Output the (x, y) coordinate of the center of the cell containing the given text.  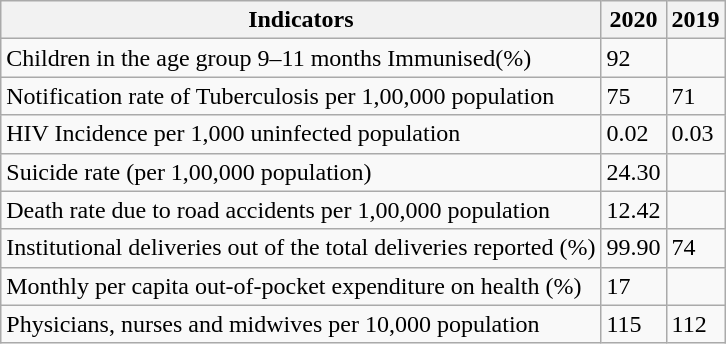
2020 (634, 20)
Death rate due to road accidents per 1,00,000 population (301, 210)
99.90 (634, 248)
92 (634, 58)
17 (634, 286)
Notification rate of Tuberculosis per 1,00,000 population (301, 96)
Physicians, nurses and midwives per 10,000 population (301, 324)
Children in the age group 9–11 months Immunised(%) (301, 58)
115 (634, 324)
0.03 (696, 134)
24.30 (634, 172)
71 (696, 96)
HIV Incidence per 1,000 uninfected population (301, 134)
Monthly per capita out-of-pocket expenditure on health (%) (301, 286)
2019 (696, 20)
Institutional deliveries out of the total deliveries reported (%) (301, 248)
112 (696, 324)
12.42 (634, 210)
74 (696, 248)
0.02 (634, 134)
Suicide rate (per 1,00,000 population) (301, 172)
75 (634, 96)
Indicators (301, 20)
